Capture the cell that displays the provided text and extract its [x, y] central coordinate. 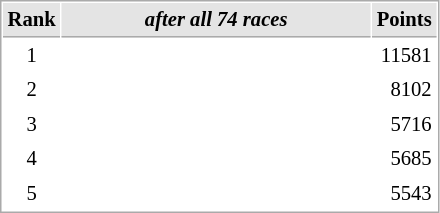
Points [404, 20]
4 [32, 158]
11581 [404, 56]
5 [32, 194]
5716 [404, 124]
5685 [404, 158]
2 [32, 90]
8102 [404, 90]
after all 74 races [216, 20]
3 [32, 124]
5543 [404, 194]
Rank [32, 20]
1 [32, 56]
